Search for the cell housing the specified text and yield its (X, Y) center coordinate. 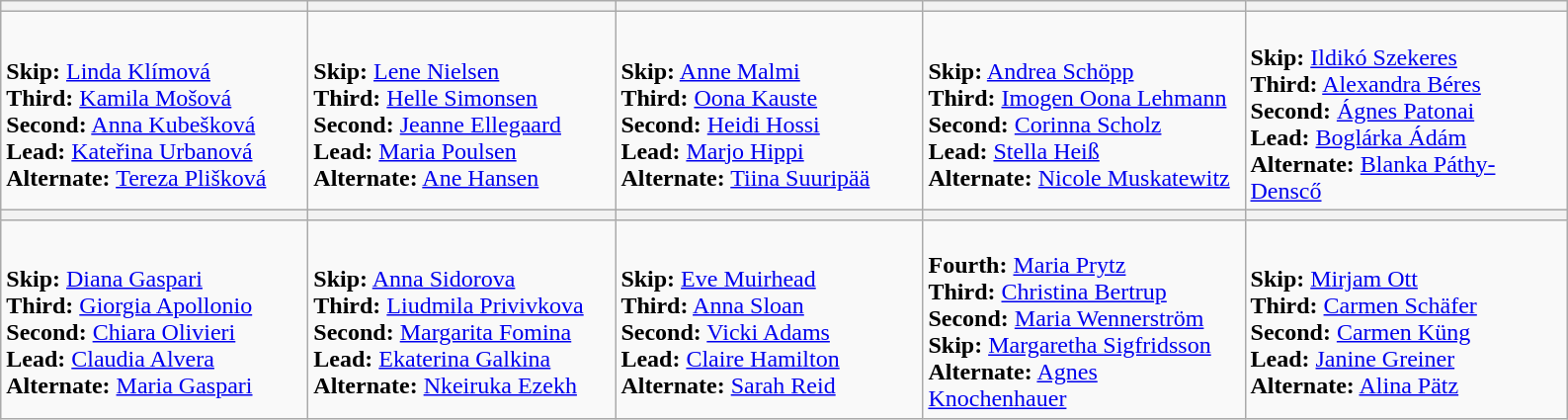
Skip: Andrea Schöpp Third: Imogen Oona Lehmann Second: Corinna Scholz Lead: Stella Heiß Alternate: Nicole Muskatewitz (1084, 111)
Skip: Ildikó Szekeres Third: Alexandra Béres Second: Ágnes Patonai Lead: Boglárka Ádám Alternate: Blanka Páthy-Denscő (1406, 111)
Fourth: Maria Prytz Third: Christina Bertrup Second: Maria Wennerström Skip: Margaretha Sigfridsson Alternate: Agnes Knochenhauer (1084, 319)
Skip: Anna Sidorova Third: Liudmila Privivkova Second: Margarita Fomina Lead: Ekaterina Galkina Alternate: Nkeiruka Ezekh (462, 319)
Skip: Linda Klímová Third: Kamila Mošová Second: Anna Kubešková Lead: Kateřina Urbanová Alternate: Tereza Plišková (154, 111)
Skip: Mirjam Ott Third: Carmen Schäfer Second: Carmen Küng Lead: Janine Greiner Alternate: Alina Pätz (1406, 319)
Skip: Diana Gaspari Third: Giorgia Apollonio Second: Chiara Olivieri Lead: Claudia Alvera Alternate: Maria Gaspari (154, 319)
Skip: Lene Nielsen Third: Helle Simonsen Second: Jeanne Ellegaard Lead: Maria Poulsen Alternate: Ane Hansen (462, 111)
Skip: Anne Malmi Third: Oona Kauste Second: Heidi Hossi Lead: Marjo Hippi Alternate: Tiina Suuripää (769, 111)
Skip: Eve Muirhead Third: Anna Sloan Second: Vicki Adams Lead: Claire Hamilton Alternate: Sarah Reid (769, 319)
